Determine the [X, Y] coordinate at the center of the cell enclosing the given text.  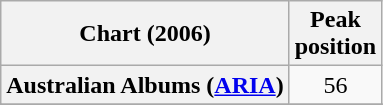
Peakposition [335, 34]
Chart (2006) [145, 34]
56 [335, 85]
Australian Albums (ARIA) [145, 85]
